Detect which cell encompasses the target text, then output its (x, y) center coordinate. 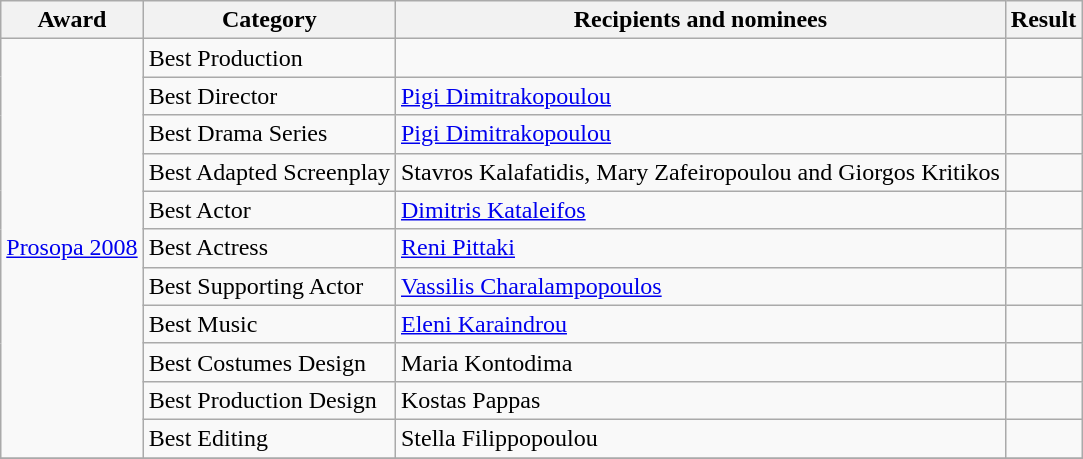
Recipients and nominees (700, 20)
Category (269, 20)
Best Drama Series (269, 134)
Best Costumes Design (269, 362)
Prosopa 2008 (72, 248)
Best Director (269, 96)
Best Actor (269, 210)
Result (1043, 20)
Best Production (269, 58)
Eleni Karaindrou (700, 324)
Best Editing (269, 438)
Kostas Pappas (700, 400)
Reni Pittaki (700, 248)
Stavros Kalafatidis, Mary Zafeiropoulou and Giorgos Kritikos (700, 172)
Best Supporting Actor (269, 286)
Best Music (269, 324)
Best Actress (269, 248)
Maria Kontodima (700, 362)
Stella Filippopoulou (700, 438)
Award (72, 20)
Best Adapted Screenplay (269, 172)
Dimitris Kataleifos (700, 210)
Vassilis Charalampopoulos (700, 286)
Best Production Design (269, 400)
